Identify which cell holds the provided text, then report its (x, y) central coordinate. 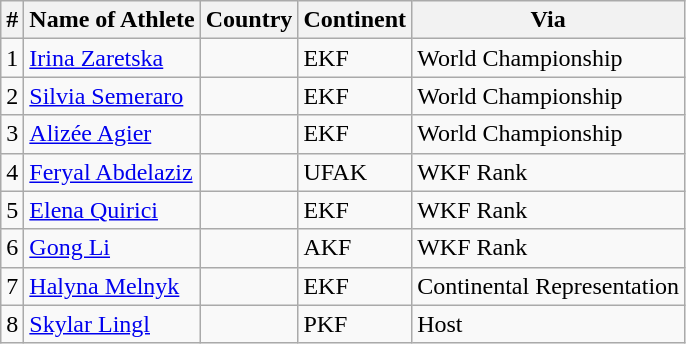
Silvia Semeraro (112, 96)
Name of Athlete (112, 20)
Irina Zaretska (112, 58)
Continental Representation (548, 286)
Via (548, 20)
Elena Quirici (112, 210)
AKF (355, 248)
5 (12, 210)
Country (249, 20)
Halyna Melnyk (112, 286)
Alizée Agier (112, 134)
8 (12, 324)
1 (12, 58)
Skylar Lingl (112, 324)
Host (548, 324)
2 (12, 96)
Feryal Abdelaziz (112, 172)
3 (12, 134)
UFAK (355, 172)
4 (12, 172)
Gong Li (112, 248)
7 (12, 286)
# (12, 20)
PKF (355, 324)
Continent (355, 20)
6 (12, 248)
